Extract the [X, Y] coordinate from the center of the cell holding the provided text.  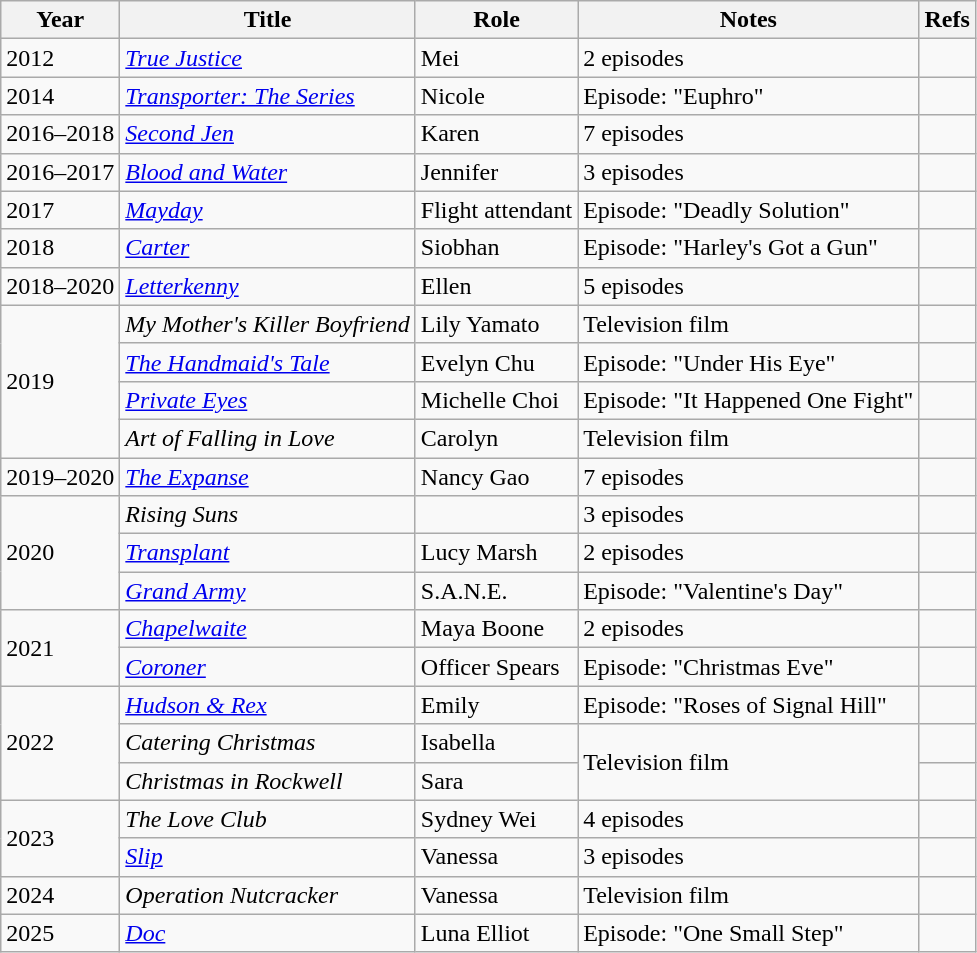
Episode: "Christmas Eve" [748, 667]
Catering Christmas [268, 743]
Carolyn [496, 438]
Art of Falling in Love [268, 438]
Isabella [496, 743]
Sydney Wei [496, 819]
Episode: "Euphro" [748, 96]
2016–2017 [60, 172]
4 episodes [748, 819]
Sara [496, 781]
Flight attendant [496, 210]
Private Eyes [268, 400]
Rising Suns [268, 515]
5 episodes [748, 286]
Episode: "Roses of Signal Hill" [748, 705]
2020 [60, 553]
Lucy Marsh [496, 553]
Episode: "Under His Eye" [748, 362]
Nicole [496, 96]
2025 [60, 933]
Title [268, 20]
Christmas in Rockwell [268, 781]
Doc [268, 933]
Transporter: The Series [268, 96]
True Justice [268, 58]
Year [60, 20]
2021 [60, 648]
2012 [60, 58]
Episode: "It Happened One Fight" [748, 400]
Mei [496, 58]
The Expanse [268, 477]
2022 [60, 743]
Emily [496, 705]
Nancy Gao [496, 477]
2024 [60, 895]
The Love Club [268, 819]
Luna Elliot [496, 933]
Lily Yamato [496, 324]
Evelyn Chu [496, 362]
2014 [60, 96]
Ellen [496, 286]
My Mother's Killer Boyfriend [268, 324]
Episode: "Valentine's Day" [748, 591]
Letterkenny [268, 286]
The Handmaid's Tale [268, 362]
Karen [496, 134]
2018 [60, 248]
Chapelwaite [268, 629]
Carter [268, 248]
Slip [268, 857]
2019–2020 [60, 477]
Michelle Choi [496, 400]
Episode: "Deadly Solution" [748, 210]
Second Jen [268, 134]
2018–2020 [60, 286]
Blood and Water [268, 172]
Transplant [268, 553]
Hudson & Rex [268, 705]
Maya Boone [496, 629]
2019 [60, 381]
Role [496, 20]
Officer Spears [496, 667]
Coroner [268, 667]
2023 [60, 838]
Jennifer [496, 172]
Episode: "One Small Step" [748, 933]
S.A.N.E. [496, 591]
Notes [748, 20]
Grand Army [268, 591]
2017 [60, 210]
Operation Nutcracker [268, 895]
Mayday [268, 210]
2016–2018 [60, 134]
Episode: "Harley's Got a Gun" [748, 248]
Siobhan [496, 248]
Refs [947, 20]
